Extract the (x, y) coordinate from the center of the cell holding the provided text.  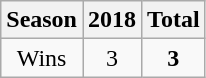
2018 (112, 20)
Total (174, 20)
Season (42, 20)
Wins (42, 58)
